Extract the [x, y] coordinate from the center of the cell holding the provided text.  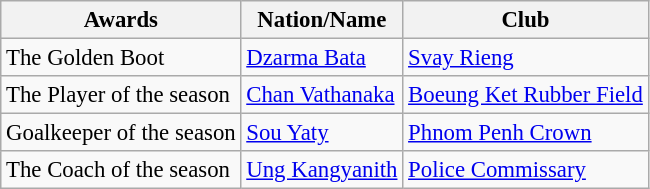
Chan Vathanaka [322, 95]
The Coach of the season [121, 170]
Police Commissary [526, 170]
Awards [121, 20]
Dzarma Bata [322, 58]
Svay Rieng [526, 58]
Goalkeeper of the season [121, 133]
Sou Yaty [322, 133]
Phnom Penh Crown [526, 133]
Boeung Ket Rubber Field [526, 95]
Ung Kangyanith [322, 170]
The Golden Boot [121, 58]
The Player of the season [121, 95]
Club [526, 20]
Nation/Name [322, 20]
